Locate the cell with the specified text and output its [X, Y] center coordinate. 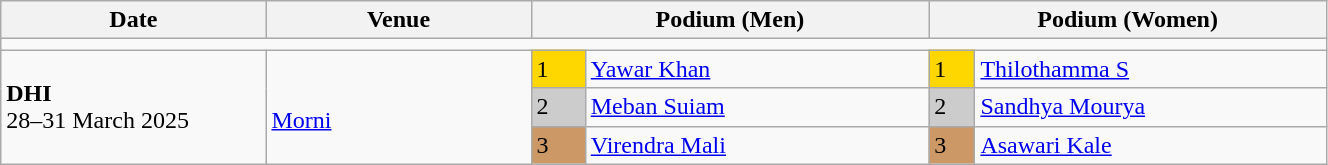
Yawar Khan [757, 69]
Sandhya Mourya [1151, 107]
Meban Suiam [757, 107]
Podium (Women) [1128, 20]
Virendra Mali [757, 145]
DHI 28–31 March 2025 [134, 107]
Morni [398, 107]
Podium (Men) [730, 20]
Venue [398, 20]
Date [134, 20]
Thilothamma S [1151, 69]
Asawari Kale [1151, 145]
